Detect which cell encompasses the target text, then output its (x, y) center coordinate. 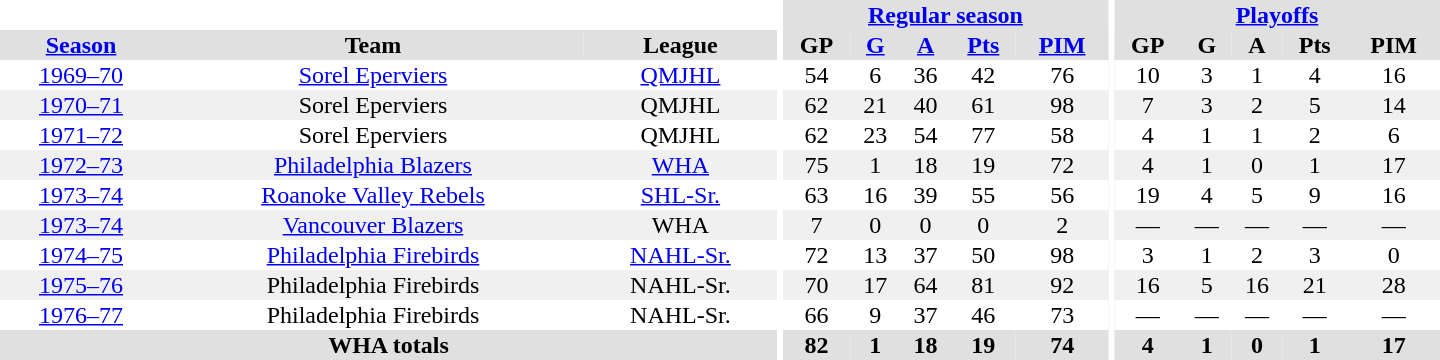
55 (984, 195)
10 (1148, 75)
56 (1062, 195)
WHA totals (388, 345)
1970–71 (81, 105)
70 (817, 285)
League (680, 45)
75 (817, 165)
58 (1062, 135)
73 (1062, 315)
1972–73 (81, 165)
76 (1062, 75)
46 (984, 315)
81 (984, 285)
66 (817, 315)
Season (81, 45)
1974–75 (81, 255)
92 (1062, 285)
63 (817, 195)
SHL-Sr. (680, 195)
28 (1394, 285)
39 (925, 195)
1971–72 (81, 135)
Vancouver Blazers (373, 225)
1976–77 (81, 315)
Playoffs (1277, 15)
82 (817, 345)
Roanoke Valley Rebels (373, 195)
Team (373, 45)
42 (984, 75)
1969–70 (81, 75)
74 (1062, 345)
61 (984, 105)
64 (925, 285)
Philadelphia Blazers (373, 165)
23 (875, 135)
13 (875, 255)
1975–76 (81, 285)
50 (984, 255)
36 (925, 75)
40 (925, 105)
77 (984, 135)
Regular season (946, 15)
14 (1394, 105)
